Output the [X, Y] coordinate of the center of the cell containing the given text.  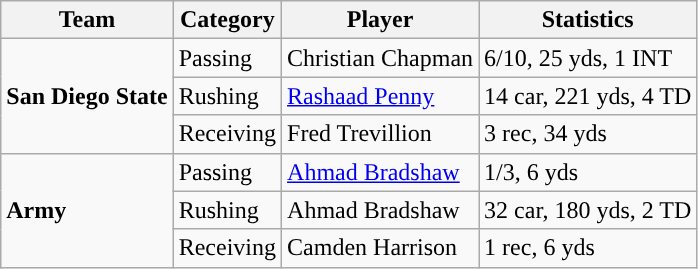
Rashaad Penny [380, 96]
Player [380, 20]
Category [227, 20]
San Diego State [87, 96]
Statistics [588, 20]
6/10, 25 yds, 1 INT [588, 58]
14 car, 221 yds, 4 TD [588, 96]
Team [87, 20]
3 rec, 34 yds [588, 134]
Fred Trevillion [380, 134]
Christian Chapman [380, 58]
1/3, 6 yds [588, 172]
Army [87, 210]
32 car, 180 yds, 2 TD [588, 210]
1 rec, 6 yds [588, 248]
Camden Harrison [380, 248]
